Return (x, y) of the center of cell containing provided text 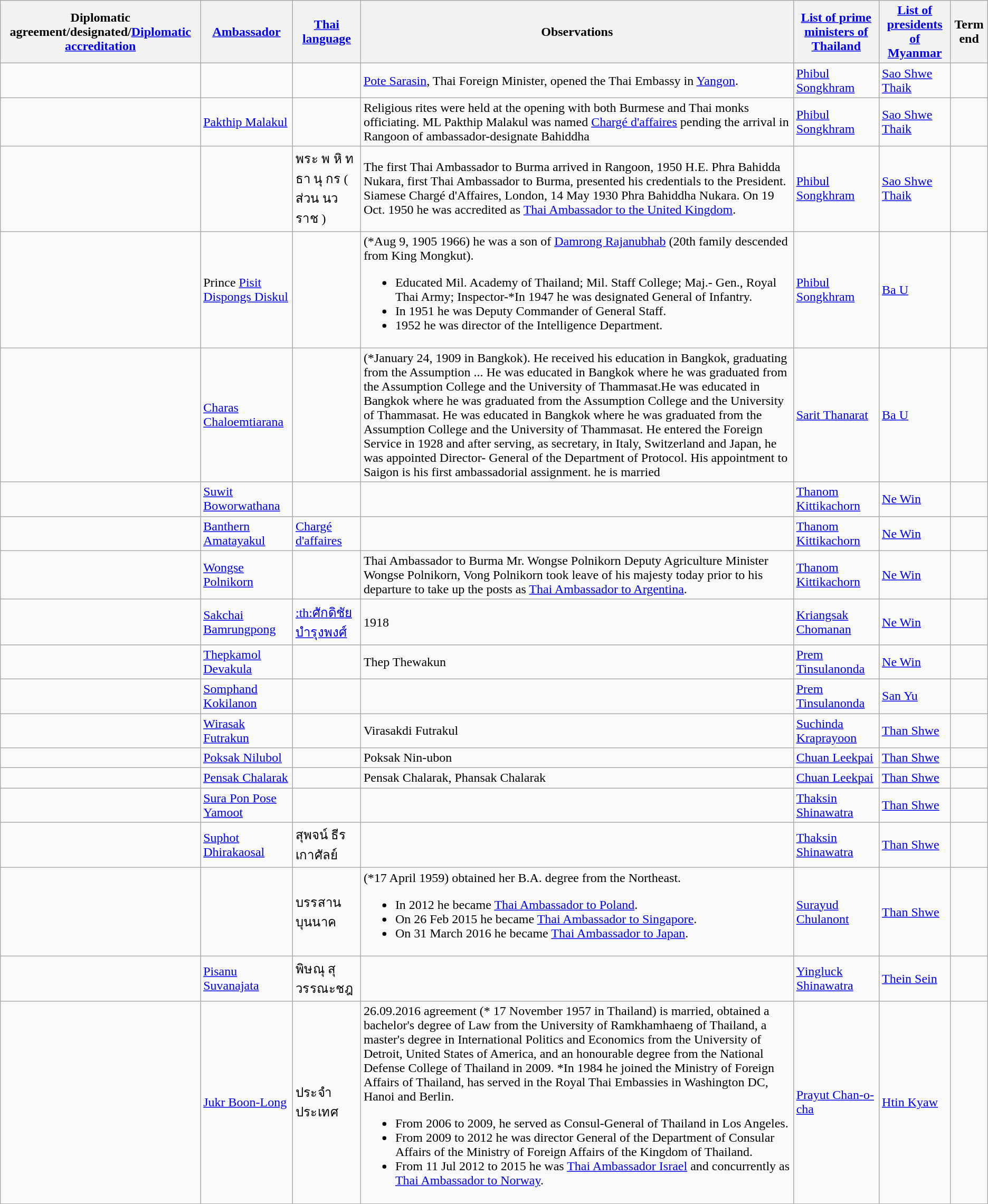
Diplomatic agreement/designated/Diplomatic accreditation (100, 32)
พิษณุ สุวรรณะชฎ (326, 979)
Banthern Amatayakul (247, 533)
Somphand Kokilanon (247, 696)
ประจำประเทศ (326, 1102)
Yingluck Shinawatra (836, 979)
Observations (577, 32)
Pensak Chalarak, Phansak Chalarak (577, 778)
:th:ศักดิชัย บำรุงพงศ์ (326, 622)
Poksak Nilubol (247, 758)
พระ พ หิ ท ธา นุ กร ( ส่วน นว ราช ) (326, 189)
Suwit Boworwathana (247, 499)
Wongse Polnikorn (247, 575)
Surayud Chulanont (836, 912)
Thai language (326, 32)
Wirasak Futrakun (247, 731)
Chargé d'affaires (326, 533)
1918 (577, 622)
Suphot Dhirakaosal (247, 845)
Sarit Thanarat (836, 415)
บรรสาน บุนนาค (326, 912)
Thep Thewakun (577, 662)
Kriangsak Chomanan (836, 622)
สุพจน์ ธีรเกาศัลย์ (326, 845)
Pisanu Suvanajata (247, 979)
Sakchai Bamrungpong (247, 622)
Jukr Boon-Long (247, 1102)
Htin Kyaw (915, 1102)
Virasakdi Futrakul (577, 731)
San Yu (915, 696)
Poksak Nin-ubon (577, 758)
Pensak Chalarak (247, 778)
Ambassador (247, 32)
Thepkamol Devakula (247, 662)
List of prime ministers of Thailand (836, 32)
Sura Pon Pose Yamoot (247, 805)
Pote Sarasin, Thai Foreign Minister, opened the Thai Embassy in Yangon. (577, 80)
Charas Chaloemtiarana (247, 415)
Term end (969, 32)
Prince Pisit Dispongs Diskul (247, 289)
Suchinda Kraprayoon (836, 731)
Prayut Chan-o-cha (836, 1102)
Thein Sein (915, 979)
Pakthip Malakul (247, 122)
List of presidents of Myanmar (915, 32)
